Pinpoint the cell where the given text exists, returning its (X, Y) midpoint coordinate. 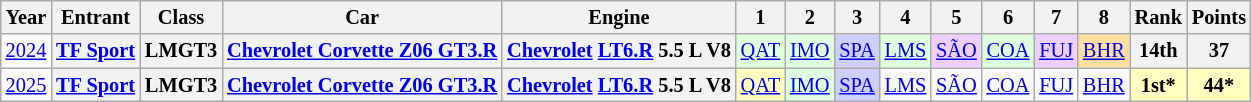
5 (956, 17)
44* (1219, 85)
14th (1158, 51)
Points (1219, 17)
Year (26, 17)
4 (906, 17)
37 (1219, 51)
6 (1008, 17)
Rank (1158, 17)
Class (181, 17)
1 (760, 17)
2024 (26, 51)
8 (1104, 17)
1st* (1158, 85)
Car (362, 17)
7 (1056, 17)
Entrant (96, 17)
2 (810, 17)
3 (856, 17)
2025 (26, 85)
Engine (619, 17)
